Search for the cell housing the specified text and yield its [x, y] center coordinate. 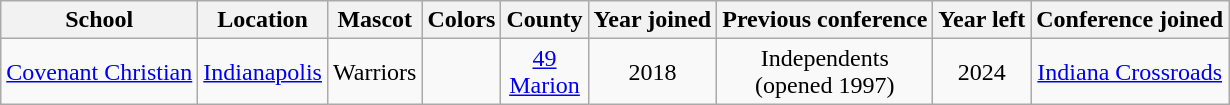
Year left [982, 20]
Location [263, 20]
2018 [652, 72]
Warriors [374, 72]
Covenant Christian [100, 72]
2024 [982, 72]
Colors [462, 20]
Indiana Crossroads [1130, 72]
Year joined [652, 20]
Previous conference [825, 20]
Conference joined [1130, 20]
Mascot [374, 20]
County [544, 20]
School [100, 20]
49 Marion [544, 72]
Indianapolis [263, 72]
Independents(opened 1997) [825, 72]
